Locate the cell with the specified text and output its (x, y) center coordinate. 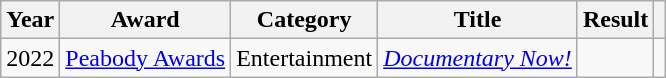
Category (304, 20)
Year (30, 20)
Entertainment (304, 58)
Title (478, 20)
Peabody Awards (146, 58)
Result (615, 20)
2022 (30, 58)
Award (146, 20)
Documentary Now! (478, 58)
